Identify which cell holds the provided text, then report its (x, y) central coordinate. 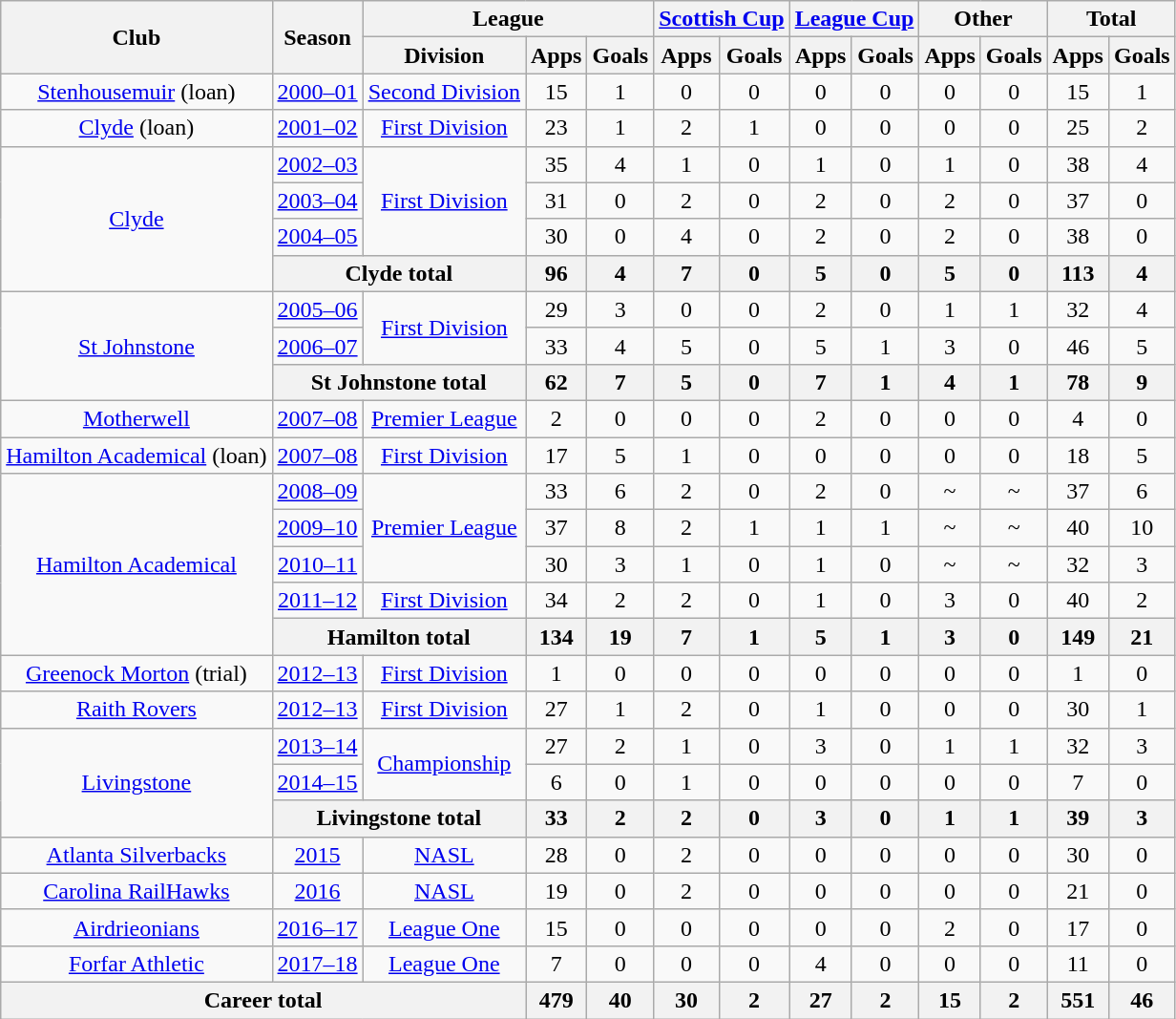
Clyde (136, 219)
2003–04 (317, 201)
Career total (263, 1000)
2010–11 (317, 564)
2009–10 (317, 528)
St Johnstone (136, 346)
Scottish Cup (722, 19)
96 (556, 273)
9 (1142, 382)
2015 (317, 855)
2008–09 (317, 492)
149 (1078, 637)
2011–12 (317, 601)
29 (556, 309)
Total (1111, 19)
2005–06 (317, 309)
Hamilton total (399, 637)
2013–14 (317, 746)
39 (1078, 818)
2002–03 (317, 164)
34 (556, 601)
Livingstone total (399, 818)
Season (317, 37)
35 (556, 164)
2004–05 (317, 237)
11 (1078, 964)
Greenock Morton (trial) (136, 673)
Other (983, 19)
2014–15 (317, 782)
Hamilton Academical (136, 564)
2006–07 (317, 346)
31 (556, 201)
23 (556, 128)
28 (556, 855)
134 (556, 637)
Forfar Athletic (136, 964)
Livingstone (136, 782)
Airdrieonians (136, 927)
10 (1142, 528)
25 (1078, 128)
Division (444, 55)
2016 (317, 891)
Atlanta Silverbacks (136, 855)
League (508, 19)
62 (556, 382)
551 (1078, 1000)
Motherwell (136, 418)
8 (620, 528)
Championship (444, 764)
League Cup (854, 19)
2001–02 (317, 128)
2017–18 (317, 964)
Stenhousemuir (loan) (136, 92)
2016–17 (317, 927)
Club (136, 37)
Raith Rovers (136, 710)
479 (556, 1000)
Hamilton Academical (loan) (136, 456)
113 (1078, 273)
Carolina RailHawks (136, 891)
Second Division (444, 92)
18 (1078, 456)
St Johnstone total (399, 382)
Clyde (loan) (136, 128)
78 (1078, 382)
2000–01 (317, 92)
Clyde total (399, 273)
